For the text-containing cell, return its midpoint in (X, Y) coordinate format. 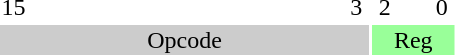
Reg (413, 40)
Opcode (184, 40)
